Scan for the cell matching the given text and deliver its [x, y] coordinate at center. 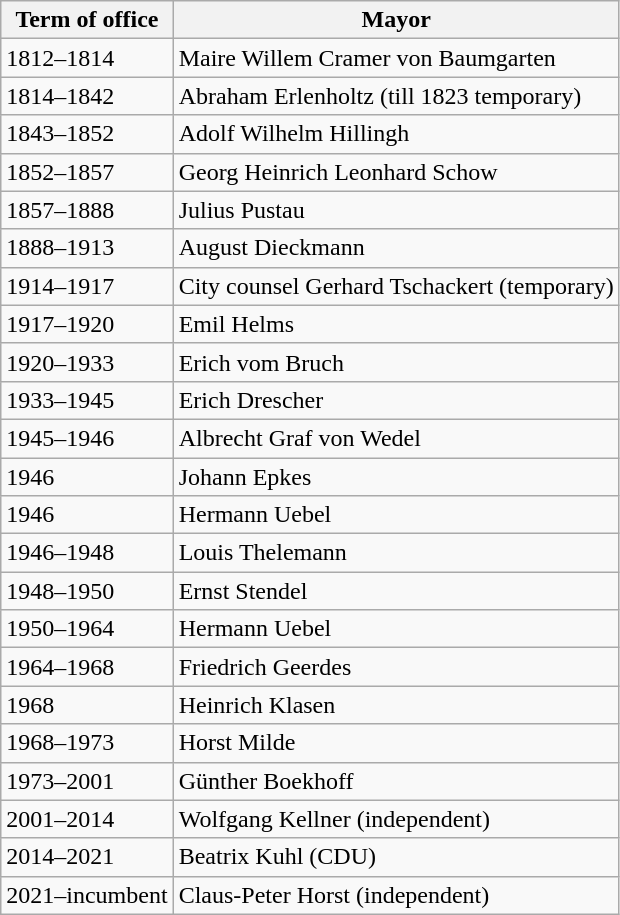
1948–1950 [87, 591]
Beatrix Kuhl (CDU) [396, 857]
1814–1842 [87, 96]
Albrecht Graf von Wedel [396, 438]
1964–1968 [87, 667]
1857–1888 [87, 210]
1933–1945 [87, 400]
1843–1852 [87, 134]
1920–1933 [87, 362]
1968–1973 [87, 743]
August Dieckmann [396, 248]
2021–incumbent [87, 895]
2001–2014 [87, 819]
Heinrich Klasen [396, 705]
Horst Milde [396, 743]
Erich vom Bruch [396, 362]
1946–1948 [87, 553]
Johann Epkes [396, 477]
Wolfgang Kellner (independent) [396, 819]
Abraham Erlenholtz (till 1823 temporary) [396, 96]
1914–1917 [87, 286]
Georg Heinrich Leonhard Schow [396, 172]
Term of office [87, 20]
1968 [87, 705]
Claus-Peter Horst (independent) [396, 895]
Erich Drescher [396, 400]
2014–2021 [87, 857]
Emil Helms [396, 324]
Ernst Stendel [396, 591]
1852–1857 [87, 172]
Maire Willem Cramer von Baumgarten [396, 58]
Günther Boekhoff [396, 781]
Adolf Wilhelm Hillingh [396, 134]
1950–1964 [87, 629]
1812–1814 [87, 58]
Julius Pustau [396, 210]
1973–2001 [87, 781]
Friedrich Geerdes [396, 667]
1945–1946 [87, 438]
1917–1920 [87, 324]
1888–1913 [87, 248]
Mayor [396, 20]
Louis Thelemann [396, 553]
City counsel Gerhard Tschackert (temporary) [396, 286]
